From the cell containing the given text, extract its center point as (X, Y) coordinate. 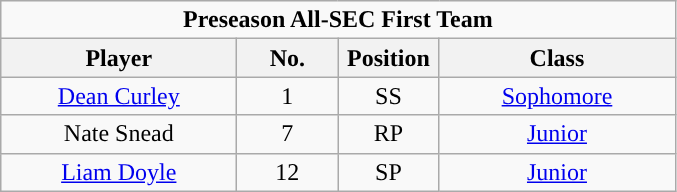
Sophomore (557, 96)
7 (288, 134)
Player (119, 58)
RP (388, 134)
Preseason All-SEC First Team (338, 20)
Class (557, 58)
Position (388, 58)
1 (288, 96)
12 (288, 172)
Liam Doyle (119, 172)
SS (388, 96)
No. (288, 58)
Dean Curley (119, 96)
SP (388, 172)
Nate Snead (119, 134)
